Provide the [x, y] coordinate of the cell's center where the given text is located.  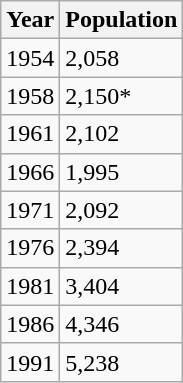
1966 [30, 172]
1976 [30, 248]
1958 [30, 96]
2,150* [122, 96]
1971 [30, 210]
2,102 [122, 134]
1,995 [122, 172]
2,394 [122, 248]
1954 [30, 58]
1961 [30, 134]
2,058 [122, 58]
1981 [30, 286]
Year [30, 20]
5,238 [122, 362]
2,092 [122, 210]
1991 [30, 362]
3,404 [122, 286]
4,346 [122, 324]
Population [122, 20]
1986 [30, 324]
